For the text-containing cell, return its midpoint in (X, Y) coordinate format. 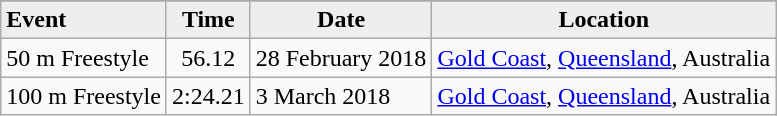
28 February 2018 (341, 58)
56.12 (208, 58)
3 March 2018 (341, 96)
Location (604, 20)
Event (84, 20)
Time (208, 20)
2:24.21 (208, 96)
Date (341, 20)
100 m Freestyle (84, 96)
50 m Freestyle (84, 58)
